Pinpoint the cell where the given text exists, returning its (x, y) midpoint coordinate. 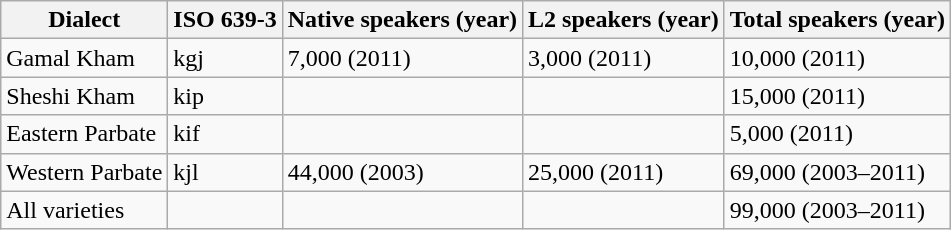
kif (225, 134)
99,000 (2003–2011) (837, 210)
15,000 (2011) (837, 96)
kgj (225, 58)
Total speakers (year) (837, 20)
Dialect (84, 20)
kjl (225, 172)
ISO 639-3 (225, 20)
kip (225, 96)
69,000 (2003–2011) (837, 172)
3,000 (2011) (624, 58)
5,000 (2011) (837, 134)
Eastern Parbate (84, 134)
Gamal Kham (84, 58)
L2 speakers (year) (624, 20)
25,000 (2011) (624, 172)
Western Parbate (84, 172)
7,000 (2011) (402, 58)
All varieties (84, 210)
10,000 (2011) (837, 58)
Native speakers (year) (402, 20)
Sheshi Kham (84, 96)
44,000 (2003) (402, 172)
